Search for the cell housing the specified text and yield its [X, Y] center coordinate. 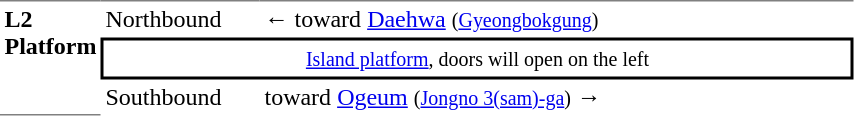
Northbound [180, 19]
L2Platform [50, 58]
← toward Daehwa (Gyeongbokgung) [557, 19]
Island platform, doors will open on the left [478, 59]
Southbound [180, 98]
toward Ogeum (Jongno 3(sam)-ga) → [557, 98]
